Locate the cell with the specified text and output its [X, Y] center coordinate. 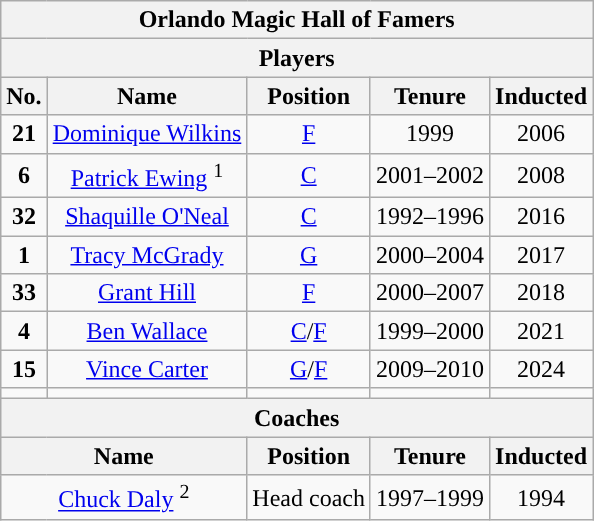
Chuck Daly 2 [124, 498]
1997–1999 [430, 498]
2021 [542, 331]
2016 [542, 217]
1999–2000 [430, 331]
Dominique Wilkins [147, 134]
15 [24, 369]
2000–2007 [430, 293]
Tracy McGrady [147, 255]
1999 [430, 134]
Players [297, 58]
Grant Hill [147, 293]
Ben Wallace [147, 331]
1 [24, 255]
2024 [542, 369]
C/F [309, 331]
Shaquille O'Neal [147, 217]
Coaches [297, 418]
Vince Carter [147, 369]
32 [24, 217]
2006 [542, 134]
6 [24, 176]
G/F [309, 369]
G [309, 255]
Patrick Ewing 1 [147, 176]
2017 [542, 255]
2001–2002 [430, 176]
2000–2004 [430, 255]
Orlando Magic Hall of Famers [297, 20]
2009–2010 [430, 369]
21 [24, 134]
No. [24, 96]
33 [24, 293]
2008 [542, 176]
2018 [542, 293]
4 [24, 331]
Head coach [309, 498]
1994 [542, 498]
1992–1996 [430, 217]
